Search for the cell housing the specified text and yield its [x, y] center coordinate. 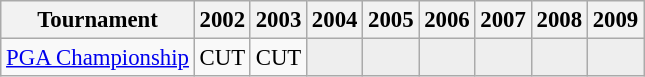
2009 [615, 20]
2005 [391, 20]
2007 [503, 20]
PGA Championship [98, 58]
2003 [278, 20]
2008 [559, 20]
2006 [447, 20]
2004 [335, 20]
2002 [222, 20]
Tournament [98, 20]
